Identify which cell holds the provided text, then report its [X, Y] central coordinate. 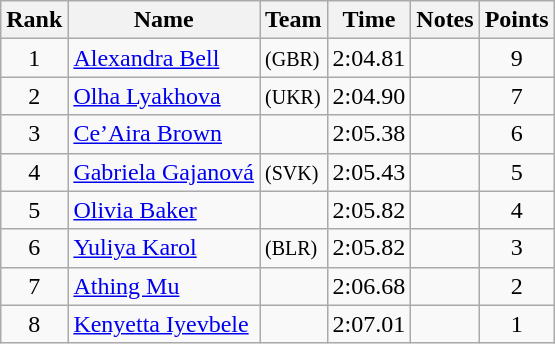
(UKR) [294, 96]
Yuliya Karol [164, 248]
2:05.43 [369, 172]
(BLR) [294, 248]
8 [34, 324]
Points [516, 20]
Ce’Aira Brown [164, 134]
Notes [445, 20]
2:04.90 [369, 96]
2:06.68 [369, 286]
Athing Mu [164, 286]
Alexandra Bell [164, 58]
9 [516, 58]
2:07.01 [369, 324]
Time [369, 20]
2:04.81 [369, 58]
Olha Lyakhova [164, 96]
Rank [34, 20]
(GBR) [294, 58]
2:05.38 [369, 134]
Gabriela Gajanová [164, 172]
Team [294, 20]
Olivia Baker [164, 210]
Name [164, 20]
(SVK) [294, 172]
Kenyetta Iyevbele [164, 324]
